Search for the cell housing the specified text and yield its [X, Y] center coordinate. 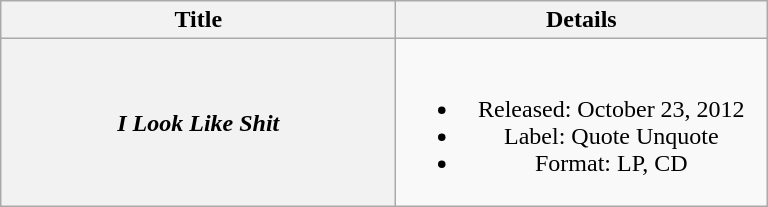
Released: October 23, 2012Label: Quote UnquoteFormat: LP, CD [582, 122]
I Look Like Shit [198, 122]
Title [198, 20]
Details [582, 20]
